Extract the (x, y) coordinate from the center of the cell holding the provided text.  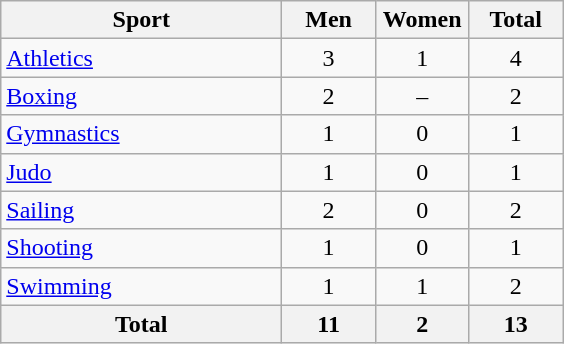
Boxing (142, 96)
Swimming (142, 286)
– (422, 96)
Women (422, 20)
3 (329, 58)
11 (329, 324)
Sport (142, 20)
Athletics (142, 58)
Gymnastics (142, 134)
4 (516, 58)
13 (516, 324)
Men (329, 20)
Sailing (142, 210)
Shooting (142, 248)
Judo (142, 172)
